Return the (x, y) coordinate for the center point of the cell that contains the specified text.  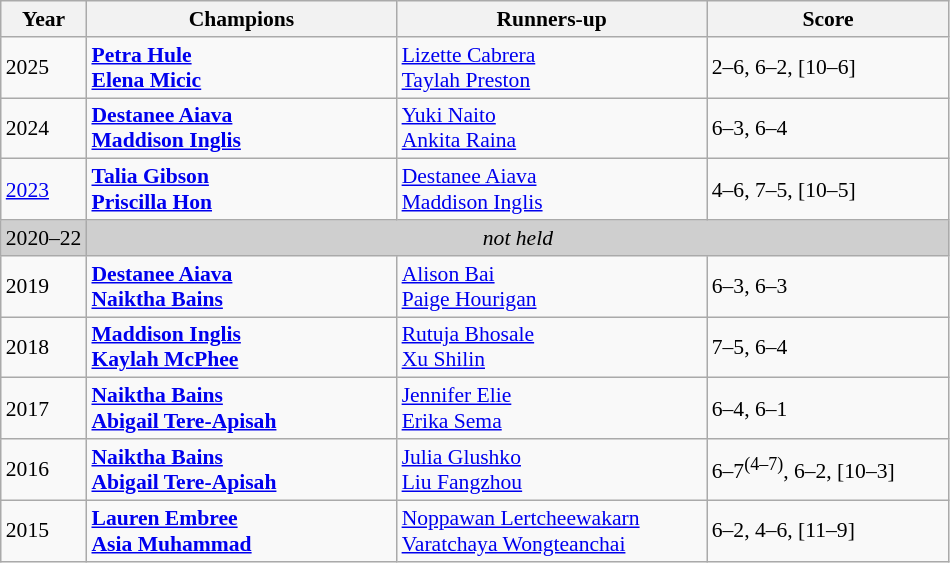
6–7(4–7), 6–2, [10–3] (828, 470)
Lauren Embree Asia Muhammad (241, 530)
2–6, 6–2, [10–6] (828, 68)
Champions (241, 19)
2020–22 (44, 238)
2019 (44, 286)
Destanee Aiava Naiktha Bains (241, 286)
Petra Hule Elena Micic (241, 68)
not held (518, 238)
Talia Gibson Priscilla Hon (241, 190)
6–4, 6–1 (828, 408)
2025 (44, 68)
Rutuja Bhosale Xu Shilin (552, 348)
Noppawan Lertcheewakarn Varatchaya Wongteanchai (552, 530)
Alison Bai Paige Hourigan (552, 286)
Maddison Inglis Kaylah McPhee (241, 348)
6–3, 6–3 (828, 286)
Lizette Cabrera Taylah Preston (552, 68)
2015 (44, 530)
2017 (44, 408)
Score (828, 19)
Yuki Naito Ankita Raina (552, 128)
7–5, 6–4 (828, 348)
Runners-up (552, 19)
2023 (44, 190)
2024 (44, 128)
4–6, 7–5, [10–5] (828, 190)
6–2, 4–6, [11–9] (828, 530)
Year (44, 19)
2018 (44, 348)
Julia Glushko Liu Fangzhou (552, 470)
Jennifer Elie Erika Sema (552, 408)
2016 (44, 470)
6–3, 6–4 (828, 128)
